Capture the cell that displays the provided text and extract its [x, y] central coordinate. 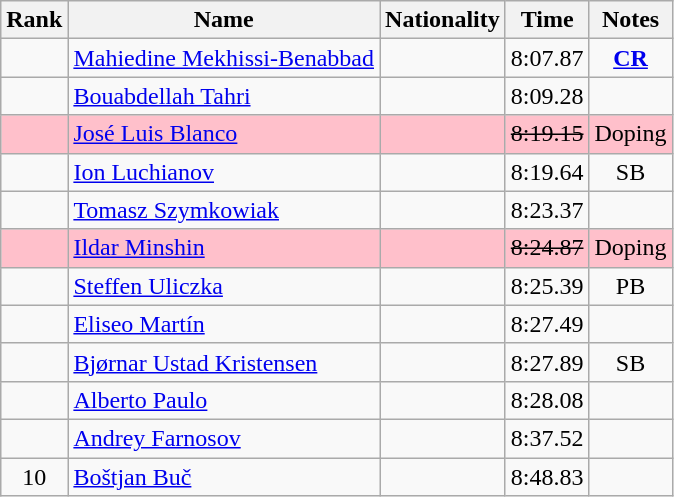
Steffen Uliczka [224, 286]
8:37.52 [547, 438]
Mahiedine Mekhissi-Benabbad [224, 58]
Andrey Farnosov [224, 438]
Bouabdellah Tahri [224, 96]
8:23.37 [547, 210]
CR [630, 58]
8:19.15 [547, 134]
Tomasz Szymkowiak [224, 210]
8:07.87 [547, 58]
Rank [34, 20]
8:27.49 [547, 324]
Alberto Paulo [224, 400]
8:28.08 [547, 400]
Ildar Minshin [224, 248]
8:09.28 [547, 96]
8:25.39 [547, 286]
Eliseo Martín [224, 324]
Time [547, 20]
Nationality [443, 20]
8:27.89 [547, 362]
8:24.87 [547, 248]
Bjørnar Ustad Kristensen [224, 362]
Notes [630, 20]
Ion Luchianov [224, 172]
8:48.83 [547, 477]
PB [630, 286]
10 [34, 477]
Name [224, 20]
José Luis Blanco [224, 134]
Boštjan Buč [224, 477]
8:19.64 [547, 172]
